Provide the (x, y) coordinate of the cell's center where the given text is located.  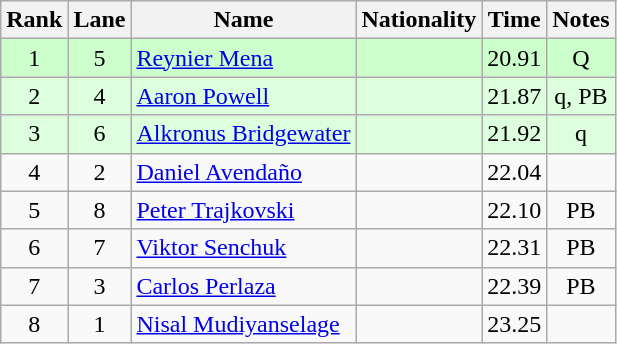
Peter Trajkovski (244, 210)
22.39 (514, 286)
21.92 (514, 134)
Reynier Mena (244, 58)
20.91 (514, 58)
Alkronus Bridgewater (244, 134)
Nationality (419, 20)
22.10 (514, 210)
Rank (34, 20)
23.25 (514, 324)
Q (581, 58)
q (581, 134)
Name (244, 20)
Time (514, 20)
Notes (581, 20)
Lane (100, 20)
21.87 (514, 96)
Daniel Avendaño (244, 172)
22.31 (514, 248)
Aaron Powell (244, 96)
Nisal Mudiyanselage (244, 324)
22.04 (514, 172)
Carlos Perlaza (244, 286)
q, PB (581, 96)
Viktor Senchuk (244, 248)
